Output the [x, y] coordinate of the center of the cell containing the given text.  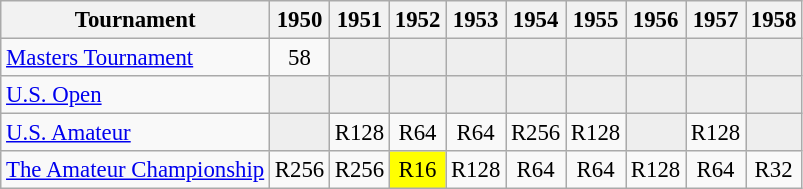
The Amateur Championship [136, 170]
Masters Tournament [136, 58]
1953 [476, 20]
R32 [774, 170]
Tournament [136, 20]
1950 [300, 20]
1958 [774, 20]
U.S. Open [136, 95]
1952 [417, 20]
1951 [359, 20]
1956 [656, 20]
1954 [536, 20]
U.S. Amateur [136, 133]
1957 [716, 20]
1955 [596, 20]
58 [300, 58]
R16 [417, 170]
